Identify which cell holds the provided text, then report its [X, Y] central coordinate. 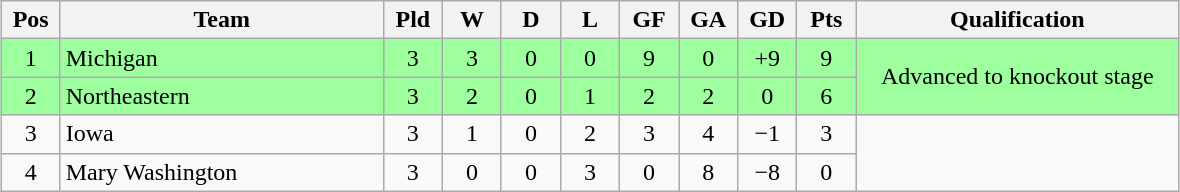
−8 [768, 172]
L [590, 20]
Qualification [1018, 20]
GF [650, 20]
Mary Washington [222, 172]
D [530, 20]
Northeastern [222, 96]
Michigan [222, 58]
GA [708, 20]
6 [826, 96]
8 [708, 172]
Pos [30, 20]
+9 [768, 58]
Pld [412, 20]
W [472, 20]
−1 [768, 134]
Iowa [222, 134]
Advanced to knockout stage [1018, 77]
Pts [826, 20]
GD [768, 20]
Team [222, 20]
